Find where the given text appears and provide that cell's center as [X, Y] coordinate. 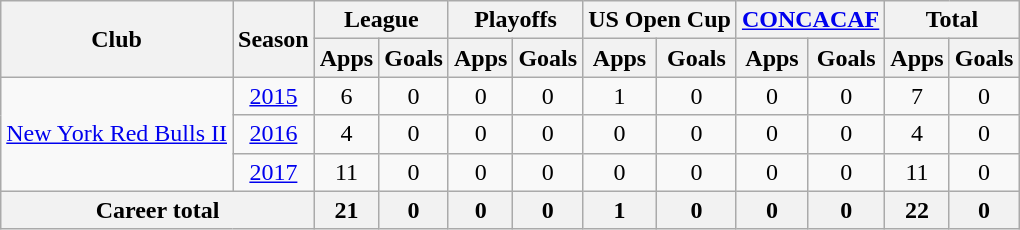
2016 [273, 134]
6 [346, 96]
7 [917, 96]
Season [273, 39]
22 [917, 210]
2015 [273, 96]
Career total [158, 210]
Total [952, 20]
21 [346, 210]
Club [117, 39]
2017 [273, 172]
New York Red Bulls II [117, 134]
CONCACAF [810, 20]
US Open Cup [660, 20]
Playoffs [515, 20]
League [381, 20]
